Provide the (X, Y) coordinate of the cell's center where the given text is located.  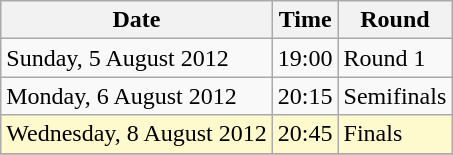
Sunday, 5 August 2012 (137, 58)
Monday, 6 August 2012 (137, 96)
Date (137, 20)
Semifinals (395, 96)
Time (305, 20)
Finals (395, 134)
Round (395, 20)
Wednesday, 8 August 2012 (137, 134)
19:00 (305, 58)
20:15 (305, 96)
Round 1 (395, 58)
20:45 (305, 134)
